For the text-containing cell, return its midpoint in [X, Y] coordinate format. 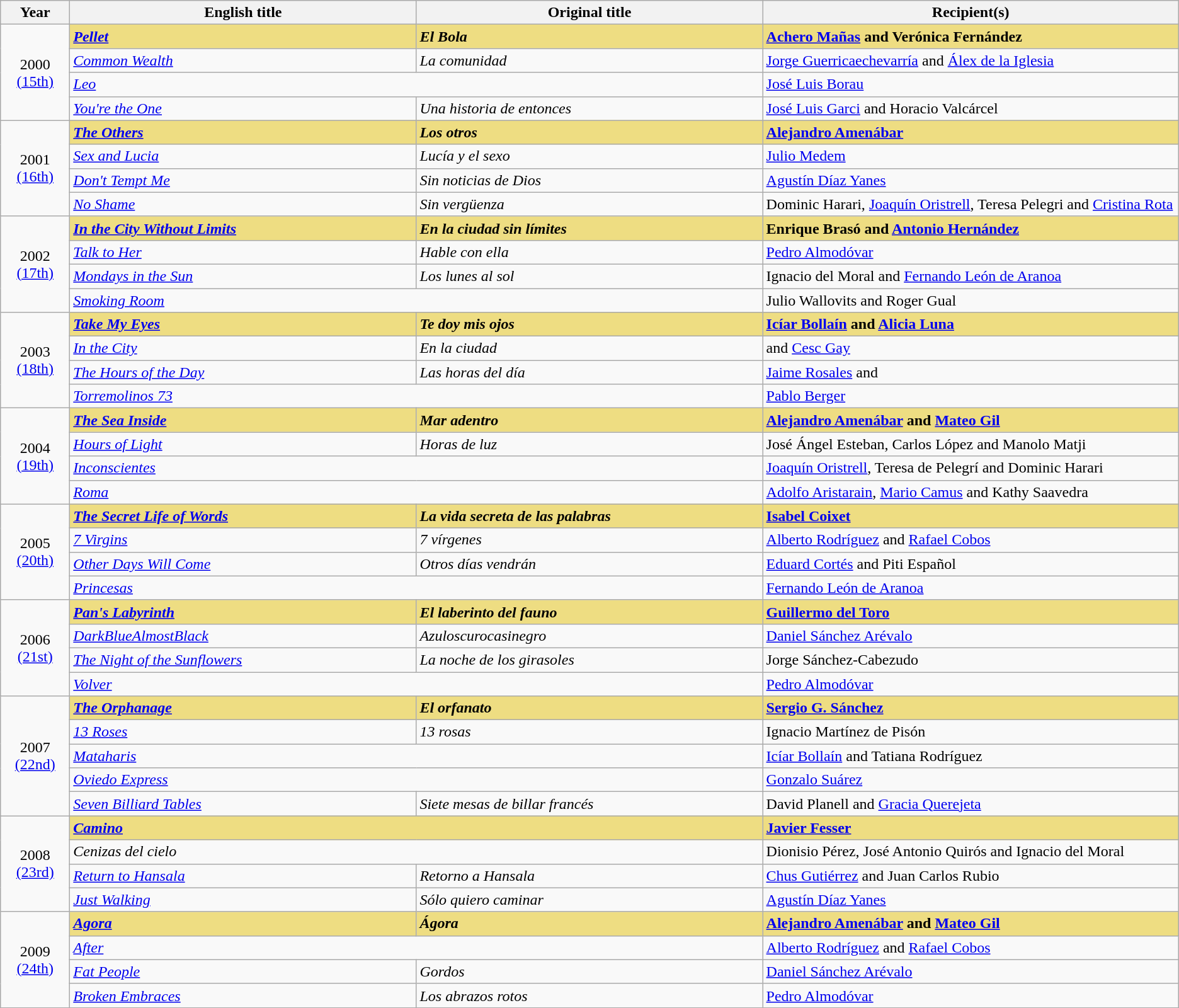
Guillermo del Toro [971, 612]
2009(24th) [35, 959]
2004(19th) [35, 456]
Dionisio Pérez, José Antonio Quirós and Ignacio del Moral [971, 852]
Recipient(s) [971, 13]
Achero Mañas and Verónica Fernández [971, 37]
Oviedo Express [416, 780]
Take My Eyes [243, 324]
Broken Embraces [243, 995]
Eduard Cortés and Piti Español [971, 564]
Los lunes al sol [589, 276]
Mataharis [416, 756]
2002(17th) [35, 264]
Lucía y el sexo [589, 156]
Inconscientes [416, 468]
Smoking Room [416, 301]
Agora [243, 924]
Retorno a Hansala [589, 876]
Fat People [243, 971]
Adolfo Aristarain, Mario Camus and Kathy Saavedra [971, 492]
In the City [243, 348]
7 Virgins [243, 540]
The Secret Life of Words [243, 516]
Common Wealth [243, 60]
La vida secreta de las palabras [589, 516]
DarkBlueAlmostBlack [243, 636]
13 Roses [243, 732]
Ignacio del Moral and Fernando León de Aranoa [971, 276]
Gonzalo Suárez [971, 780]
The Night of the Sunflowers [243, 660]
Volver [416, 684]
Seven Billiard Tables [243, 804]
José Luis Borau [971, 84]
Camino [416, 828]
Pellet [243, 37]
Ignacio Martínez de Pisón [971, 732]
Icíar Bollaín and Alicia Luna [971, 324]
Pablo Berger [971, 396]
2001(16th) [35, 168]
Cenizas del cielo [416, 852]
Isabel Coixet [971, 516]
Fernando León de Aranoa [971, 588]
Chus Gutiérrez and Juan Carlos Rubio [971, 876]
Jorge Guerricaechevarría and Álex de la Iglesia [971, 60]
Gordos [589, 971]
Enrique Brasó and Antonio Hernández [971, 228]
Original title [589, 13]
Hable con ella [589, 252]
Sólo quiero caminar [589, 900]
Los otros [589, 132]
2003(18th) [35, 360]
Torremolinos 73 [416, 396]
Alejandro Amenábar [971, 132]
After [416, 948]
En la ciudad sin límites [589, 228]
Azuloscurocasinegro [589, 636]
13 rosas [589, 732]
El orfanato [589, 708]
José Luis Garci and Horacio Valcárcel [971, 108]
English title [243, 13]
You're the One [243, 108]
Javier Fesser [971, 828]
El laberinto del fauno [589, 612]
Julio Medem [971, 156]
Mondays in the Sun [243, 276]
Horas de luz [589, 444]
2005(20th) [35, 552]
Joaquín Oristrell, Teresa de Pelegrí and Dominic Harari [971, 468]
Just Walking [243, 900]
The Sea Inside [243, 420]
Te doy mis ojos [589, 324]
En la ciudad [589, 348]
Julio Wallovits and Roger Gual [971, 301]
Los abrazos rotos [589, 995]
Ágora [589, 924]
Sin vergüenza [589, 204]
Hours of Light [243, 444]
Jorge Sánchez-Cabezudo [971, 660]
and Cesc Gay [971, 348]
Mar adentro [589, 420]
La noche de los girasoles [589, 660]
David Planell and Gracia Querejeta [971, 804]
Otros días vendrán [589, 564]
José Ángel Esteban, Carlos López and Manolo Matji [971, 444]
La comunidad [589, 60]
Sin noticias de Dios [589, 180]
Dominic Harari, Joaquín Oristrell, Teresa Pelegri and Cristina Rota [971, 204]
Talk to Her [243, 252]
Return to Hansala [243, 876]
Las horas del día [589, 372]
In the City Without Limits [243, 228]
2006(21st) [35, 648]
No Shame [243, 204]
Pan's Labyrinth [243, 612]
Roma [416, 492]
El Bola [589, 37]
The Others [243, 132]
2000(15th) [35, 72]
Princesas [416, 588]
Sergio G. Sánchez [971, 708]
The Hours of the Day [243, 372]
Other Days Will Come [243, 564]
Siete mesas de billar francés [589, 804]
Sex and Lucia [243, 156]
Don't Tempt Me [243, 180]
Leo [416, 84]
The Orphanage [243, 708]
Una historia de entonces [589, 108]
7 vírgenes [589, 540]
Icíar Bollaín and Tatiana Rodríguez [971, 756]
Year [35, 13]
2007(22nd) [35, 756]
2008(23rd) [35, 864]
Jaime Rosales and [971, 372]
